Return the (X, Y) coordinate for the center point of the cell that contains the specified text.  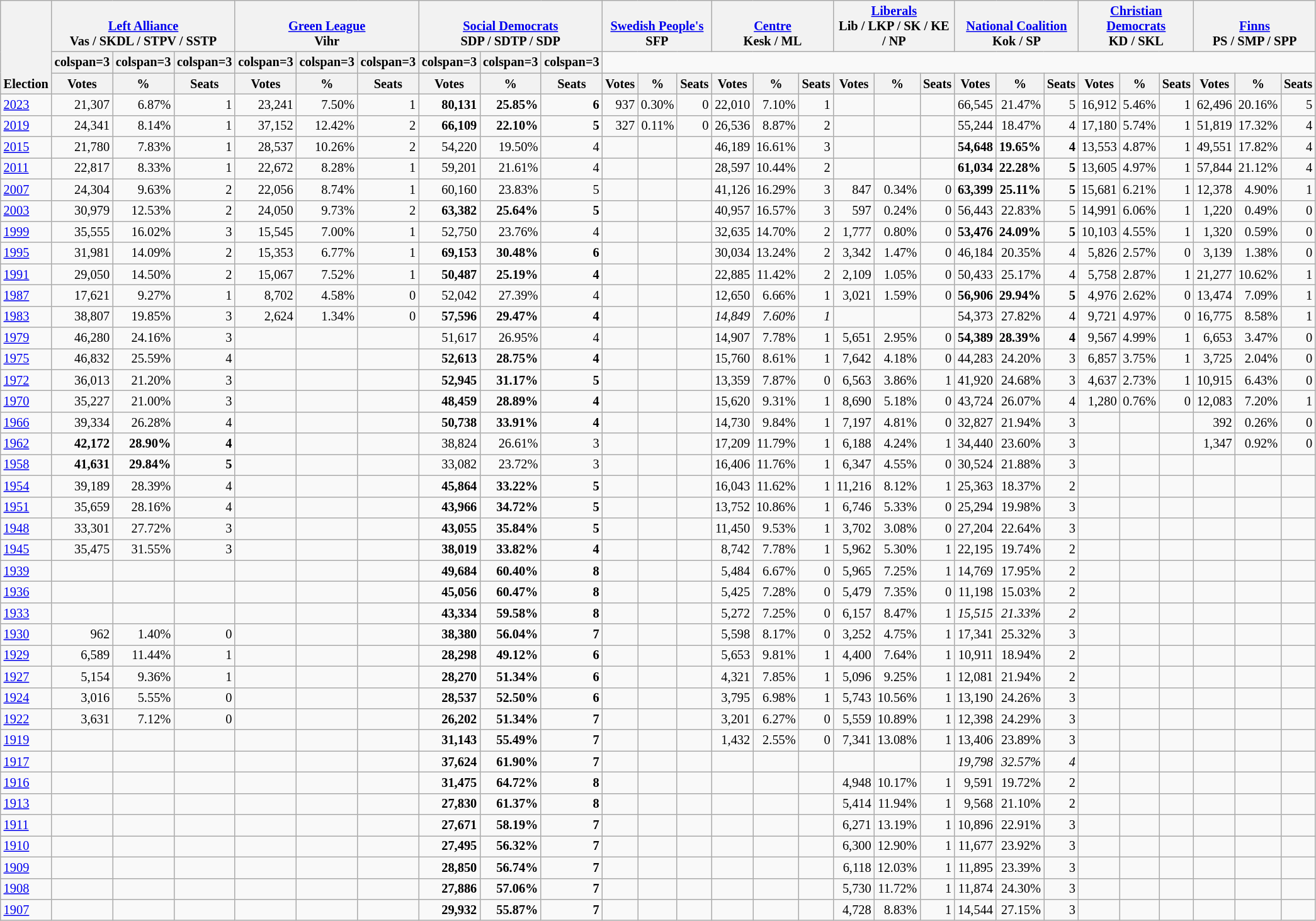
847 (854, 189)
5,826 (1099, 253)
11.62% (776, 486)
5.18% (898, 401)
9.84% (776, 422)
2.87% (1140, 274)
4.81% (898, 422)
11.72% (898, 889)
1,432 (732, 740)
1907 (26, 910)
6.87% (144, 105)
12,650 (732, 295)
24.20% (1020, 359)
29,050 (82, 274)
3.75% (1140, 359)
1908 (26, 889)
8,690 (854, 401)
33.91% (510, 422)
52,613 (450, 359)
15,067 (266, 274)
Left AllianceVas / SKDL / STPV / SSTP (144, 26)
11.94% (898, 804)
10.56% (898, 698)
2.57% (1140, 253)
13.08% (898, 740)
30,524 (975, 465)
Swedish People'sSFP (657, 26)
6,188 (854, 444)
21,277 (1215, 274)
21.10% (1020, 804)
4.99% (1140, 338)
1983 (26, 317)
1.34% (327, 317)
9.81% (776, 655)
8.58% (1258, 317)
FinnsPS / SMP / SPP (1254, 26)
0.34% (898, 189)
3.47% (1258, 338)
3,795 (732, 698)
62,496 (1215, 105)
27.39% (510, 295)
54,220 (450, 147)
20.16% (1258, 105)
63,399 (975, 189)
24.16% (144, 338)
9,721 (1099, 317)
27,495 (450, 846)
1913 (26, 804)
33,301 (82, 528)
5,479 (854, 592)
1966 (26, 422)
3,725 (1215, 359)
35,555 (82, 232)
19.65% (1020, 147)
45,864 (450, 486)
14,544 (975, 910)
50,738 (450, 422)
24,050 (266, 211)
0.76% (1140, 401)
17,180 (1099, 126)
15,515 (975, 613)
Election (26, 47)
3.86% (898, 380)
56.74% (510, 867)
21,780 (82, 147)
61.90% (510, 762)
4.18% (898, 359)
6,746 (854, 507)
30,034 (732, 253)
69,153 (450, 253)
35,659 (82, 507)
9.36% (144, 677)
7.64% (898, 655)
11,450 (732, 528)
24.26% (1020, 698)
29.84% (144, 465)
37,624 (450, 762)
55.87% (510, 910)
17.82% (1258, 147)
33,082 (450, 465)
35,475 (82, 550)
9,568 (975, 804)
17,341 (975, 635)
13,553 (1099, 147)
22,885 (732, 274)
55.49% (510, 740)
9,567 (1099, 338)
21.61% (510, 168)
14,730 (732, 422)
26.95% (510, 338)
6.67% (776, 571)
10.86% (776, 507)
9.31% (776, 401)
22.10% (510, 126)
7.28% (776, 592)
4.87% (1140, 147)
61.37% (510, 804)
25.32% (1020, 635)
9.27% (144, 295)
26.61% (510, 444)
11.42% (776, 274)
59,201 (450, 168)
19.50% (510, 147)
24.68% (1020, 380)
0.24% (898, 211)
22,672 (266, 168)
22,056 (266, 189)
29.47% (510, 317)
6,563 (854, 380)
38,019 (450, 550)
30.48% (510, 253)
46,280 (82, 338)
24.29% (1020, 719)
6,271 (854, 825)
25.85% (510, 105)
28,597 (732, 168)
80,131 (450, 105)
1,347 (1215, 444)
34,440 (975, 444)
42,172 (82, 444)
10.17% (898, 783)
11,874 (975, 889)
66,545 (975, 105)
5,730 (854, 889)
1922 (26, 719)
7.87% (776, 380)
1999 (26, 232)
27,830 (450, 804)
17,209 (732, 444)
3,342 (854, 253)
1954 (26, 486)
16.61% (776, 147)
6.77% (327, 253)
10,915 (1215, 380)
6.06% (1140, 211)
39,189 (82, 486)
6.43% (1258, 380)
19,798 (975, 762)
10.89% (898, 719)
57,844 (1215, 168)
1995 (26, 253)
19.72% (1020, 783)
11,677 (975, 846)
40,957 (732, 211)
8,702 (266, 295)
6.21% (1140, 189)
3,201 (732, 719)
10.26% (327, 147)
20.35% (1020, 253)
6,347 (854, 465)
38,807 (82, 317)
12.90% (898, 846)
26.07% (1020, 401)
16.57% (776, 211)
9,591 (975, 783)
1.40% (144, 635)
12,398 (975, 719)
8.12% (898, 486)
8.33% (144, 168)
13.24% (776, 253)
7.12% (144, 719)
National CoalitionKok / SP (1016, 26)
16.02% (144, 232)
1919 (26, 740)
23.60% (1020, 444)
61,034 (975, 168)
15,681 (1099, 189)
54,373 (975, 317)
24,341 (82, 126)
1.47% (898, 253)
4,728 (854, 910)
31,475 (450, 783)
26,202 (450, 719)
7.85% (776, 677)
56,906 (975, 295)
1987 (26, 295)
18.37% (1020, 486)
8,742 (732, 550)
1972 (26, 380)
2,624 (266, 317)
10.62% (1258, 274)
43,055 (450, 528)
19.74% (1020, 550)
8.28% (327, 168)
8.61% (776, 359)
8.47% (898, 613)
2019 (26, 126)
15,353 (266, 253)
52,750 (450, 232)
1910 (26, 846)
1,280 (1099, 401)
22.83% (1020, 211)
23.83% (510, 189)
5,962 (854, 550)
25.11% (1020, 189)
56.04% (510, 635)
11,198 (975, 592)
1,220 (1215, 211)
6.27% (776, 719)
49,684 (450, 571)
51,819 (1215, 126)
23.76% (510, 232)
1962 (26, 444)
392 (1215, 422)
7.35% (898, 592)
9.63% (144, 189)
1933 (26, 613)
1.59% (898, 295)
1929 (26, 655)
6,857 (1099, 359)
27.82% (1020, 317)
14.70% (776, 232)
16,775 (1215, 317)
5,484 (732, 571)
30,979 (82, 211)
8.14% (144, 126)
33.22% (510, 486)
22.28% (1020, 168)
50,433 (975, 274)
46,184 (975, 253)
1911 (26, 825)
5,743 (854, 698)
14,991 (1099, 211)
1909 (26, 867)
15,620 (732, 401)
1975 (26, 359)
21.12% (1258, 168)
5.74% (1140, 126)
12,378 (1215, 189)
43,724 (975, 401)
Social DemocratsSDP / SDTP / SDP (511, 26)
23.89% (1020, 740)
5,425 (732, 592)
41,631 (82, 465)
8.17% (776, 635)
23.39% (1020, 867)
937 (620, 105)
25.64% (510, 211)
1945 (26, 550)
7,197 (854, 422)
17.95% (1020, 571)
12.03% (898, 867)
5.30% (898, 550)
26.28% (144, 422)
24.30% (1020, 889)
15.03% (1020, 592)
12.42% (327, 126)
5.33% (898, 507)
22.64% (1020, 528)
1951 (26, 507)
7.00% (327, 232)
31,981 (82, 253)
3.08% (898, 528)
13,474 (1215, 295)
8.87% (776, 126)
64.72% (510, 783)
49.12% (510, 655)
1917 (26, 762)
0.30% (657, 105)
27,886 (450, 889)
7.50% (327, 105)
28.90% (144, 444)
19.98% (1020, 507)
10,896 (975, 825)
6,118 (854, 867)
21.20% (144, 380)
0.80% (898, 232)
5,154 (82, 677)
0.59% (1258, 232)
25.19% (510, 274)
28,298 (450, 655)
1970 (26, 401)
2.04% (1258, 359)
5,758 (1099, 274)
32,635 (732, 232)
27,204 (975, 528)
5,559 (854, 719)
4,637 (1099, 380)
33.82% (510, 550)
13.19% (898, 825)
21,307 (82, 105)
25.59% (144, 359)
13,190 (975, 698)
5,096 (854, 677)
1948 (26, 528)
5,651 (854, 338)
54,648 (975, 147)
18.47% (1020, 126)
57,596 (450, 317)
3,021 (854, 295)
1927 (26, 677)
56,443 (975, 211)
10.44% (776, 168)
28,270 (450, 677)
2023 (26, 105)
11.44% (144, 655)
2.62% (1140, 295)
4.24% (898, 444)
16,406 (732, 465)
25,363 (975, 486)
6,300 (854, 846)
37,152 (266, 126)
2011 (26, 168)
7.20% (1258, 401)
60.40% (510, 571)
2003 (26, 211)
1.38% (1258, 253)
6,653 (1215, 338)
12,083 (1215, 401)
4,321 (732, 677)
LiberalsLib / LKP / SK / KE / NP (894, 26)
9.25% (898, 677)
41,126 (732, 189)
59.58% (510, 613)
11.79% (776, 444)
1916 (26, 783)
1,777 (854, 232)
3,016 (82, 698)
46,189 (732, 147)
5.55% (144, 698)
56.32% (510, 846)
41,920 (975, 380)
52,945 (450, 380)
43,966 (450, 507)
7,642 (854, 359)
16.29% (776, 189)
5.46% (1140, 105)
23.92% (1020, 846)
10,103 (1099, 232)
1,320 (1215, 232)
57.06% (510, 889)
13,752 (732, 507)
52.50% (510, 698)
5,414 (854, 804)
0.49% (1258, 211)
0.11% (657, 126)
18.94% (1020, 655)
60,160 (450, 189)
597 (854, 211)
1936 (26, 592)
11,216 (854, 486)
23,241 (266, 105)
28.16% (144, 507)
54,389 (975, 338)
4.90% (1258, 189)
0.26% (1258, 422)
2.95% (898, 338)
21.00% (144, 401)
29.94% (1020, 295)
12.53% (144, 211)
53,476 (975, 232)
31.17% (510, 380)
1958 (26, 465)
14.50% (144, 274)
26,536 (732, 126)
1930 (26, 635)
38,380 (450, 635)
63,382 (450, 211)
9.73% (327, 211)
24.09% (1020, 232)
2.55% (776, 740)
27.72% (144, 528)
Christian DemocratsKD / SKL (1136, 26)
4,400 (854, 655)
13,406 (975, 740)
35.84% (510, 528)
21.33% (1020, 613)
28.75% (510, 359)
14,769 (975, 571)
2015 (26, 147)
1939 (26, 571)
4,948 (854, 783)
15,760 (732, 359)
7.09% (1258, 295)
3,139 (1215, 253)
14.09% (144, 253)
28,850 (450, 867)
CentreKesk / ML (772, 26)
15,545 (266, 232)
4,976 (1099, 295)
5,653 (732, 655)
7,341 (854, 740)
6,157 (854, 613)
50,487 (450, 274)
34.72% (510, 507)
27.15% (1020, 910)
16,912 (1099, 105)
327 (620, 126)
60.47% (510, 592)
10,911 (975, 655)
4.75% (898, 635)
48,459 (450, 401)
1979 (26, 338)
25,294 (975, 507)
31.55% (144, 550)
11,895 (975, 867)
58.19% (510, 825)
46,832 (82, 359)
52,042 (450, 295)
27,671 (450, 825)
7.52% (327, 274)
22.91% (1020, 825)
19.85% (144, 317)
36,013 (82, 380)
49,551 (1215, 147)
13,359 (732, 380)
22,195 (975, 550)
13,605 (1099, 168)
45,056 (450, 592)
5,272 (732, 613)
32,827 (975, 422)
21.47% (1020, 105)
7.60% (776, 317)
22,817 (82, 168)
962 (82, 635)
11.76% (776, 465)
43,334 (450, 613)
22,010 (732, 105)
5,965 (854, 571)
35,227 (82, 401)
4.58% (327, 295)
25.17% (1020, 274)
17,621 (82, 295)
7.10% (776, 105)
32.57% (1020, 762)
14,849 (732, 317)
55,244 (975, 126)
2,109 (854, 274)
23.72% (510, 465)
38,824 (450, 444)
39,334 (82, 422)
1.05% (898, 274)
31,143 (450, 740)
0.92% (1258, 444)
21.88% (1020, 465)
3,631 (82, 719)
8.83% (898, 910)
Green LeagueVihr (327, 26)
51,617 (450, 338)
1991 (26, 274)
2007 (26, 189)
28.89% (510, 401)
17.32% (1258, 126)
3,702 (854, 528)
6.98% (776, 698)
24,304 (82, 189)
44,283 (975, 359)
29,932 (450, 910)
14,907 (732, 338)
66,109 (450, 126)
16,043 (732, 486)
12,081 (975, 677)
8.74% (327, 189)
9.53% (776, 528)
5,598 (732, 635)
1924 (26, 698)
6.66% (776, 295)
6,589 (82, 655)
2.73% (1140, 380)
3,252 (854, 635)
7.83% (144, 147)
